Identify which cell holds the provided text, then report its (x, y) central coordinate. 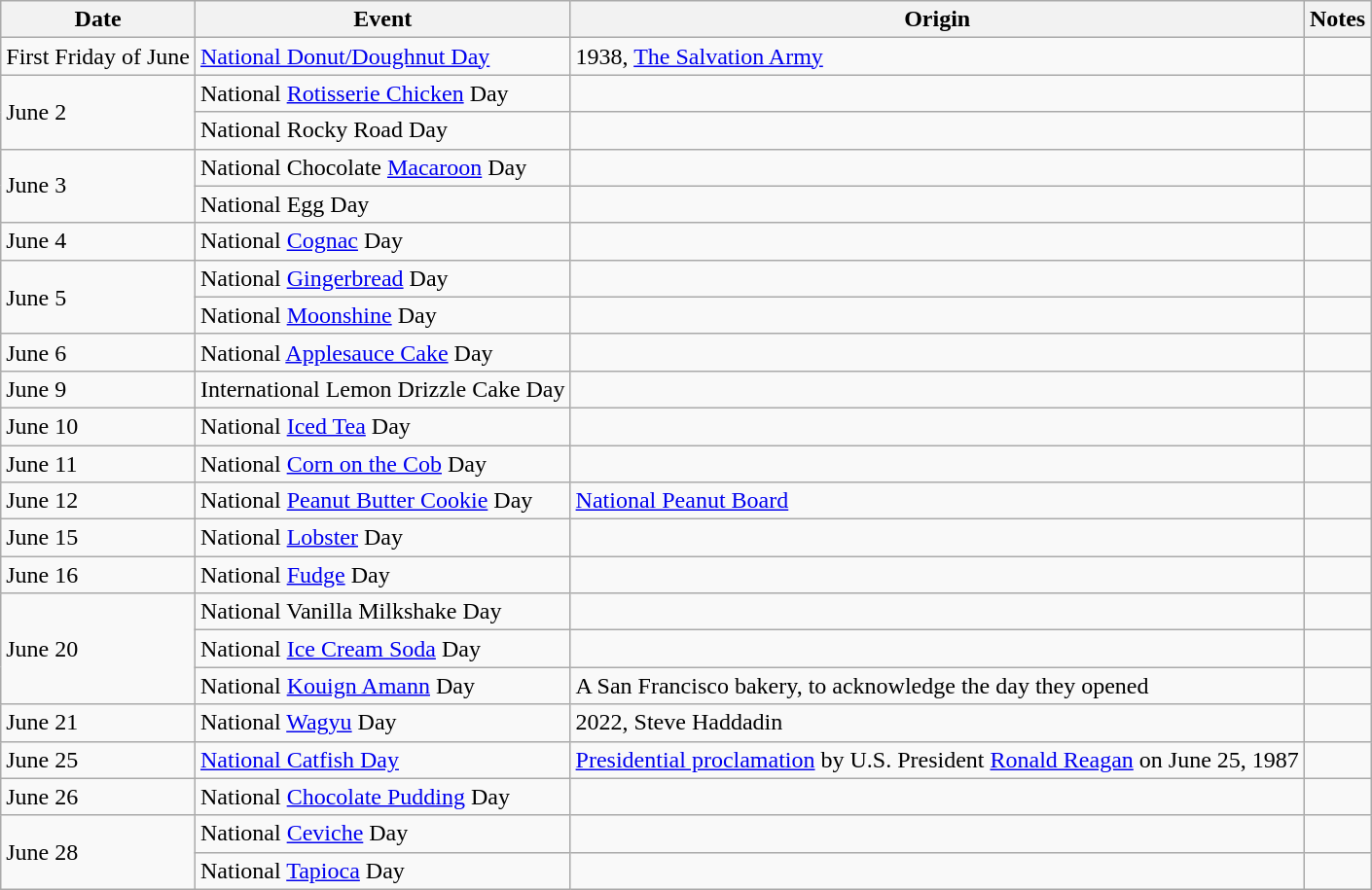
National Peanut Butter Cookie Day (382, 501)
International Lemon Drizzle Cake Day (382, 389)
National Ceviche Day (382, 834)
National Tapioca Day (382, 871)
2022, Steve Haddadin (937, 723)
Notes (1337, 19)
June 20 (98, 649)
National Gingerbread Day (382, 278)
National Donut/Doughnut Day (382, 56)
June 4 (98, 241)
National Rotisserie Chicken Day (382, 93)
National Kouign Amann Day (382, 686)
June 26 (98, 797)
June 2 (98, 112)
National Ice Cream Soda Day (382, 649)
National Catfish Day (382, 760)
National Chocolate Macaroon Day (382, 167)
First Friday of June (98, 56)
National Iced Tea Day (382, 426)
National Lobster Day (382, 538)
June 21 (98, 723)
June 16 (98, 575)
Date (98, 19)
June 5 (98, 297)
National Peanut Board (937, 501)
National Moonshine Day (382, 315)
National Rocky Road Day (382, 130)
National Vanilla Milkshake Day (382, 612)
Presidential proclamation by U.S. President Ronald Reagan on June 25, 1987 (937, 760)
June 10 (98, 426)
National Corn on the Cob Day (382, 464)
1938, The Salvation Army (937, 56)
National Wagyu Day (382, 723)
Event (382, 19)
National Cognac Day (382, 241)
National Applesauce Cake Day (382, 352)
A San Francisco bakery, to acknowledge the day they opened (937, 686)
June 12 (98, 501)
June 6 (98, 352)
National Fudge Day (382, 575)
June 9 (98, 389)
June 25 (98, 760)
Origin (937, 19)
National Chocolate Pudding Day (382, 797)
National Egg Day (382, 204)
June 11 (98, 464)
June 28 (98, 852)
June 3 (98, 186)
June 15 (98, 538)
